Capture the cell that displays the provided text and extract its [x, y] central coordinate. 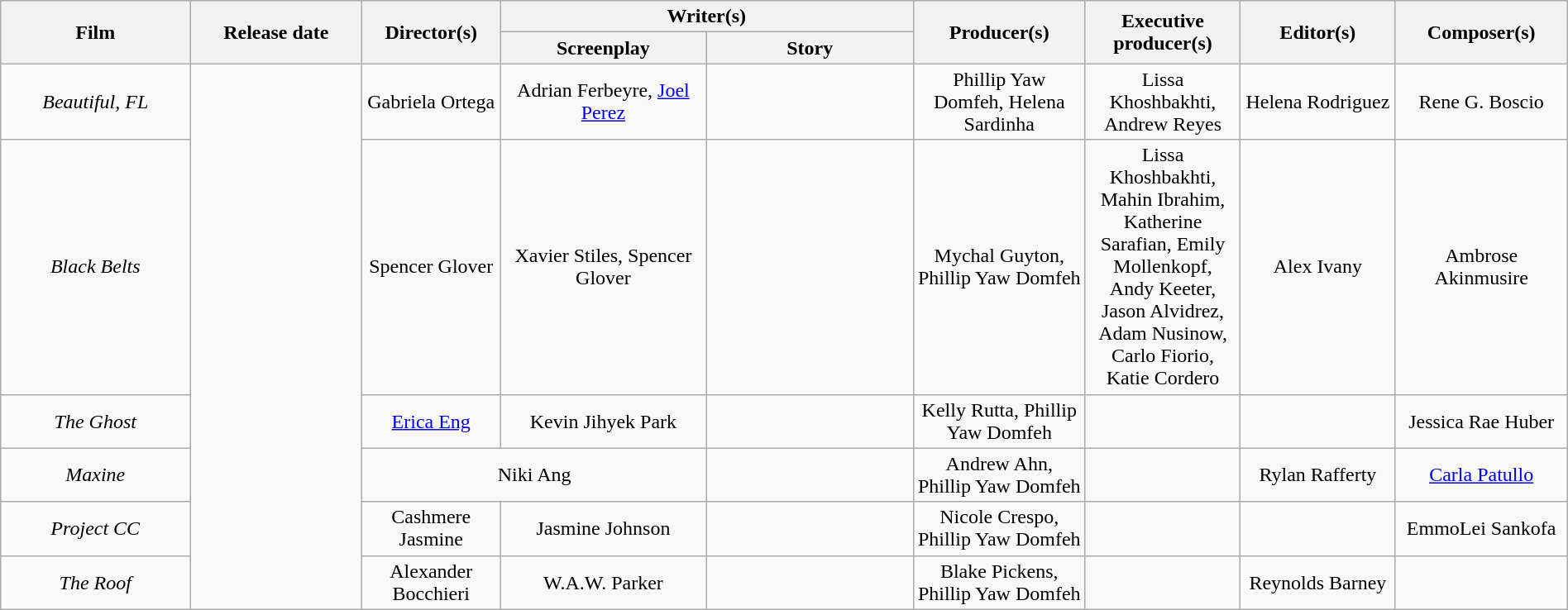
Gabriela Ortega [432, 102]
Project CC [96, 529]
Kevin Jihyek Park [603, 422]
Screenplay [603, 48]
Film [96, 32]
Helena Rodriguez [1318, 102]
Niki Ang [534, 474]
Rene G. Boscio [1481, 102]
Director(s) [432, 32]
Composer(s) [1481, 32]
Erica Eng [432, 422]
The Ghost [96, 422]
Beautiful, FL [96, 102]
Rylan Rafferty [1318, 474]
Carla Patullo [1481, 474]
Alexander Bocchieri [432, 582]
Andrew Ahn, Phillip Yaw Domfeh [999, 474]
Black Belts [96, 267]
Reynolds Barney [1318, 582]
Phillip Yaw Domfeh, Helena Sardinha [999, 102]
Executive producer(s) [1163, 32]
Alex Ivany [1318, 267]
Adrian Ferbeyre, Joel Perez [603, 102]
Jessica Rae Huber [1481, 422]
Blake Pickens, Phillip Yaw Domfeh [999, 582]
EmmoLei Sankofa [1481, 529]
The Roof [96, 582]
Producer(s) [999, 32]
Lissa Khoshbakhti, Andrew Reyes [1163, 102]
Release date [276, 32]
Spencer Glover [432, 267]
Kelly Rutta, Phillip Yaw Domfeh [999, 422]
Maxine [96, 474]
Editor(s) [1318, 32]
Lissa Khoshbakhti, Mahin Ibrahim, Katherine Sarafian, Emily Mollenkopf, Andy Keeter, Jason Alvidrez, Adam Nusinow, Carlo Fiorio, Katie Cordero [1163, 267]
Nicole Crespo, Phillip Yaw Domfeh [999, 529]
W.A.W. Parker [603, 582]
Mychal Guyton, Phillip Yaw Domfeh [999, 267]
Story [810, 48]
Cashmere Jasmine [432, 529]
Ambrose Akinmusire [1481, 267]
Writer(s) [706, 17]
Xavier Stiles, Spencer Glover [603, 267]
Jasmine Johnson [603, 529]
